Output the (x, y) coordinate of the center of the cell containing the given text.  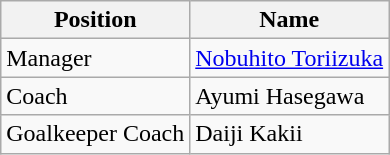
Name (290, 20)
Manager (96, 58)
Ayumi Hasegawa (290, 96)
Position (96, 20)
Daiji Kakii (290, 134)
Nobuhito Toriizuka (290, 58)
Goalkeeper Coach (96, 134)
Coach (96, 96)
